Capture the cell that displays the provided text and extract its (X, Y) central coordinate. 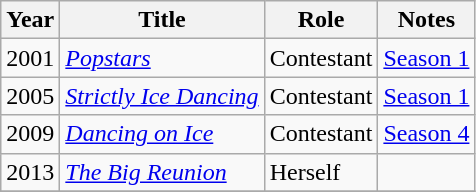
Year (30, 20)
2013 (30, 172)
2009 (30, 134)
Dancing on Ice (162, 134)
Herself (321, 172)
Notes (426, 20)
The Big Reunion (162, 172)
Strictly Ice Dancing (162, 96)
Season 4 (426, 134)
2005 (30, 96)
Title (162, 20)
2001 (30, 58)
Role (321, 20)
Popstars (162, 58)
